Locate the cell with the specified text and output its [X, Y] center coordinate. 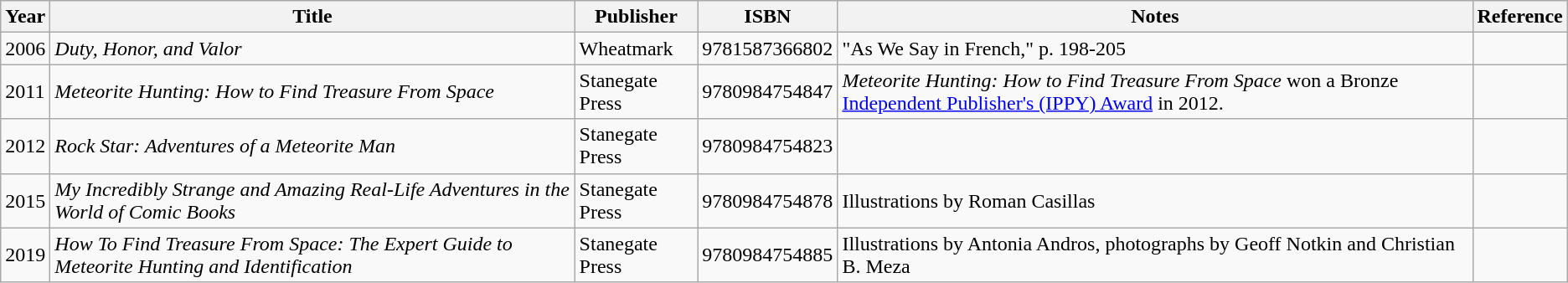
Title [312, 17]
My Incredibly Strange and Amazing Real-Life Adventures in the World of Comic Books [312, 201]
Year [25, 17]
2006 [25, 49]
Meteorite Hunting: How to Find Treasure From Space won a Bronze Independent Publisher's (IPPY) Award in 2012. [1155, 92]
9781587366802 [767, 49]
Wheatmark [637, 49]
Meteorite Hunting: How to Find Treasure From Space [312, 92]
Reference [1519, 17]
9780984754823 [767, 146]
Illustrations by Roman Casillas [1155, 201]
Notes [1155, 17]
9780984754878 [767, 201]
ISBN [767, 17]
2011 [25, 92]
"As We Say in French," p. 198-205 [1155, 49]
2015 [25, 201]
2019 [25, 255]
Duty, Honor, and Valor [312, 49]
Illustrations by Antonia Andros, photographs by Geoff Notkin and Christian B. Meza [1155, 255]
Publisher [637, 17]
9780984754847 [767, 92]
How To Find Treasure From Space: The Expert Guide to Meteorite Hunting and Identification [312, 255]
9780984754885 [767, 255]
Rock Star: Adventures of a Meteorite Man [312, 146]
2012 [25, 146]
